Identify which cell holds the provided text, then report its (X, Y) central coordinate. 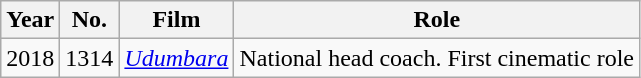
1314 (90, 58)
Role (437, 20)
Film (176, 20)
Udumbara (176, 58)
Year (30, 20)
National head coach. First cinematic role (437, 58)
No. (90, 20)
2018 (30, 58)
